Extract the (X, Y) coordinate from the center of the cell holding the provided text.  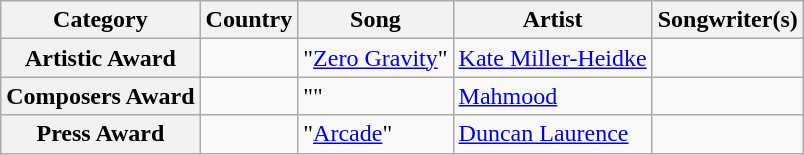
Press Award (100, 134)
Composers Award (100, 96)
Country (249, 20)
Mahmood (552, 96)
"" (376, 96)
Duncan Laurence (552, 134)
Song (376, 20)
"Zero Gravity" (376, 58)
Category (100, 20)
"Arcade" (376, 134)
Artistic Award (100, 58)
Songwriter(s) (728, 20)
Kate Miller-Heidke (552, 58)
Artist (552, 20)
